Output the [X, Y] coordinate of the center of the cell containing the given text.  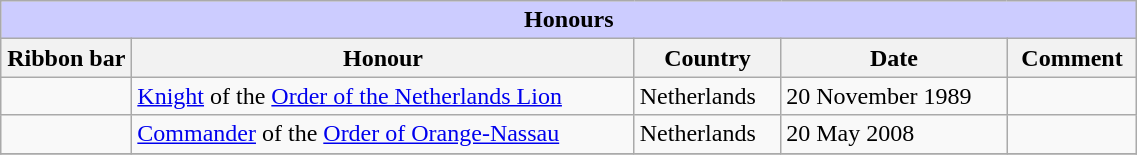
Honour [383, 58]
Honours [569, 20]
Ribbon bar [66, 58]
20 November 1989 [894, 96]
Comment [1072, 58]
Date [894, 58]
20 May 2008 [894, 134]
Knight of the Order of the Netherlands Lion [383, 96]
Commander of the Order of Orange-Nassau [383, 134]
Country [708, 58]
